Extract the [x, y] coordinate from the center of the cell holding the provided text.  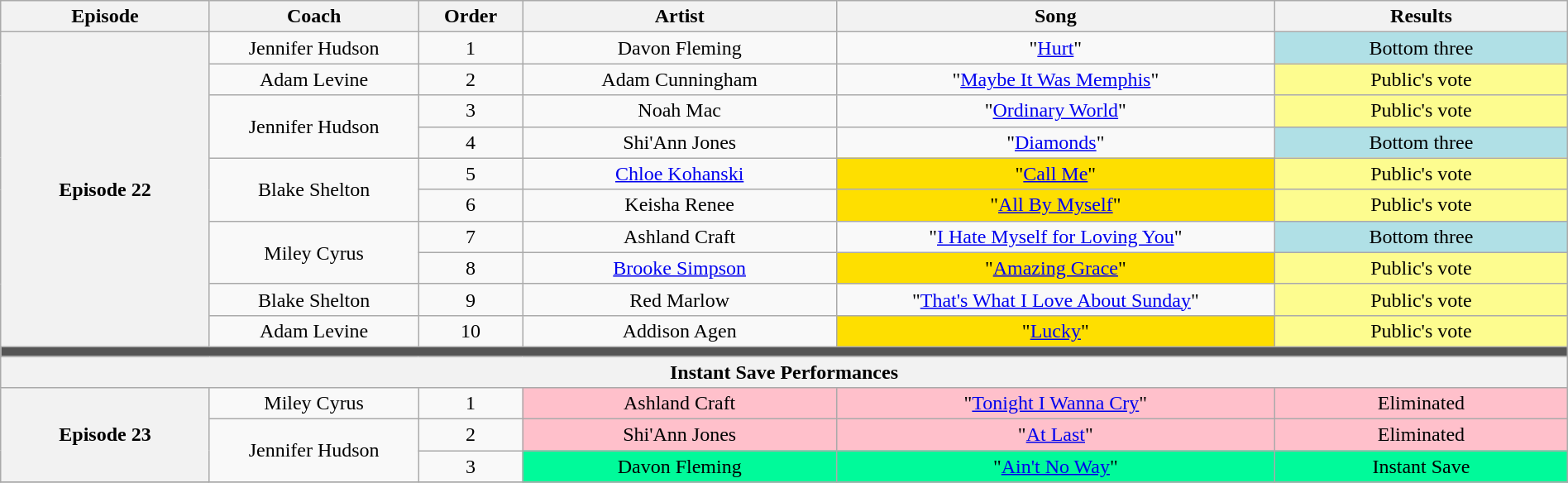
Instant Save [1422, 466]
"At Last" [1055, 435]
4 [471, 142]
"Amazing Grace" [1055, 268]
8 [471, 268]
"Ain't No Way" [1055, 466]
Episode 22 [106, 190]
6 [471, 205]
Order [471, 17]
Adam Cunningham [680, 79]
"Ordinary World" [1055, 111]
"I Hate Myself for Loving You" [1055, 237]
Addison Agen [680, 331]
"That's What I Love About Sunday" [1055, 299]
Episode [106, 17]
"Diamonds" [1055, 142]
"All By Myself" [1055, 205]
Artist [680, 17]
Results [1422, 17]
Red Marlow [680, 299]
Noah Mac [680, 111]
Coach [314, 17]
Instant Save Performances [784, 371]
"Tonight I Wanna Cry" [1055, 404]
"Call Me" [1055, 174]
"Maybe It Was Memphis" [1055, 79]
"Hurt" [1055, 48]
10 [471, 331]
Brooke Simpson [680, 268]
Chloe Kohanski [680, 174]
Song [1055, 17]
7 [471, 237]
Episode 23 [106, 435]
5 [471, 174]
9 [471, 299]
"Lucky" [1055, 331]
Keisha Renee [680, 205]
